Capture the cell that displays the provided text and extract its [x, y] central coordinate. 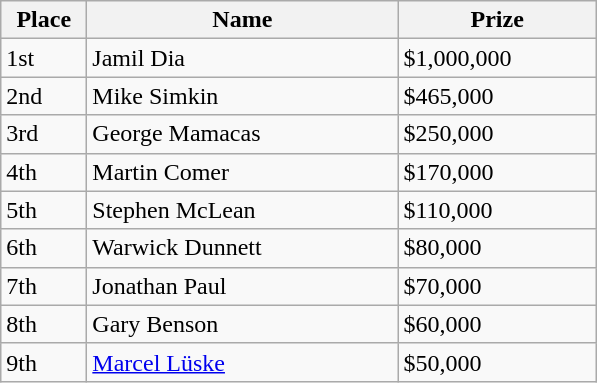
9th [44, 362]
Jonathan Paul [242, 286]
2nd [44, 96]
$250,000 [498, 134]
Place [44, 20]
$1,000,000 [498, 58]
Stephen McLean [242, 210]
6th [44, 248]
Name [242, 20]
$50,000 [498, 362]
Prize [498, 20]
5th [44, 210]
1st [44, 58]
George Mamacas [242, 134]
Martin Comer [242, 172]
$110,000 [498, 210]
7th [44, 286]
$465,000 [498, 96]
$70,000 [498, 286]
3rd [44, 134]
$60,000 [498, 324]
Gary Benson [242, 324]
$170,000 [498, 172]
$80,000 [498, 248]
8th [44, 324]
Warwick Dunnett [242, 248]
4th [44, 172]
Marcel Lüske [242, 362]
Jamil Dia [242, 58]
Mike Simkin [242, 96]
